Pinpoint the cell where the given text exists, returning its (X, Y) midpoint coordinate. 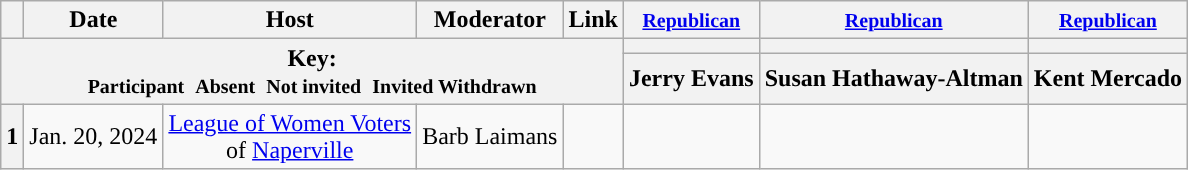
Kent Mercado (1108, 78)
1 (12, 136)
Moderator (490, 20)
Barb Laimans (490, 136)
Jerry Evans (691, 78)
Link (593, 20)
Date (94, 20)
League of Women Votersof Naperville (290, 136)
Key: Participant Absent Not invited Invited Withdrawn (312, 72)
Host (290, 20)
Jan. 20, 2024 (94, 136)
Susan Hathaway-Altman (894, 78)
